Identify which cell holds the provided text, then report its (x, y) central coordinate. 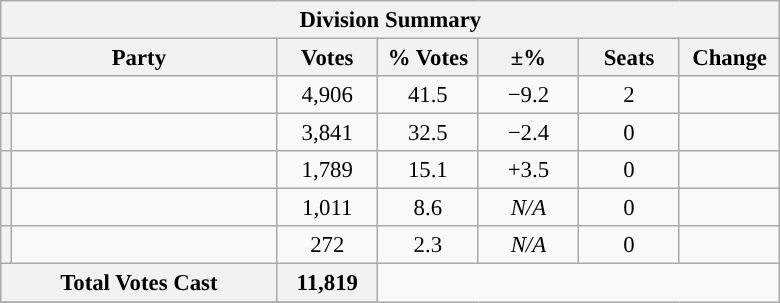
−9.2 (528, 95)
Votes (328, 58)
32.5 (428, 133)
±% (528, 58)
1,789 (328, 170)
Total Votes Cast (139, 283)
Change (730, 58)
1,011 (328, 208)
+3.5 (528, 170)
2.3 (428, 245)
15.1 (428, 170)
Division Summary (390, 20)
8.6 (428, 208)
4,906 (328, 95)
3,841 (328, 133)
41.5 (428, 95)
Party (139, 58)
Seats (630, 58)
11,819 (328, 283)
−2.4 (528, 133)
272 (328, 245)
% Votes (428, 58)
2 (630, 95)
